Identify which cell holds the provided text, then report its (x, y) central coordinate. 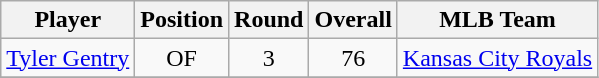
3 (269, 58)
OF (182, 58)
76 (353, 58)
MLB Team (497, 20)
Player (68, 20)
Position (182, 20)
Kansas City Royals (497, 58)
Tyler Gentry (68, 58)
Overall (353, 20)
Round (269, 20)
